Find where the given text appears and provide that cell's center as (x, y) coordinate. 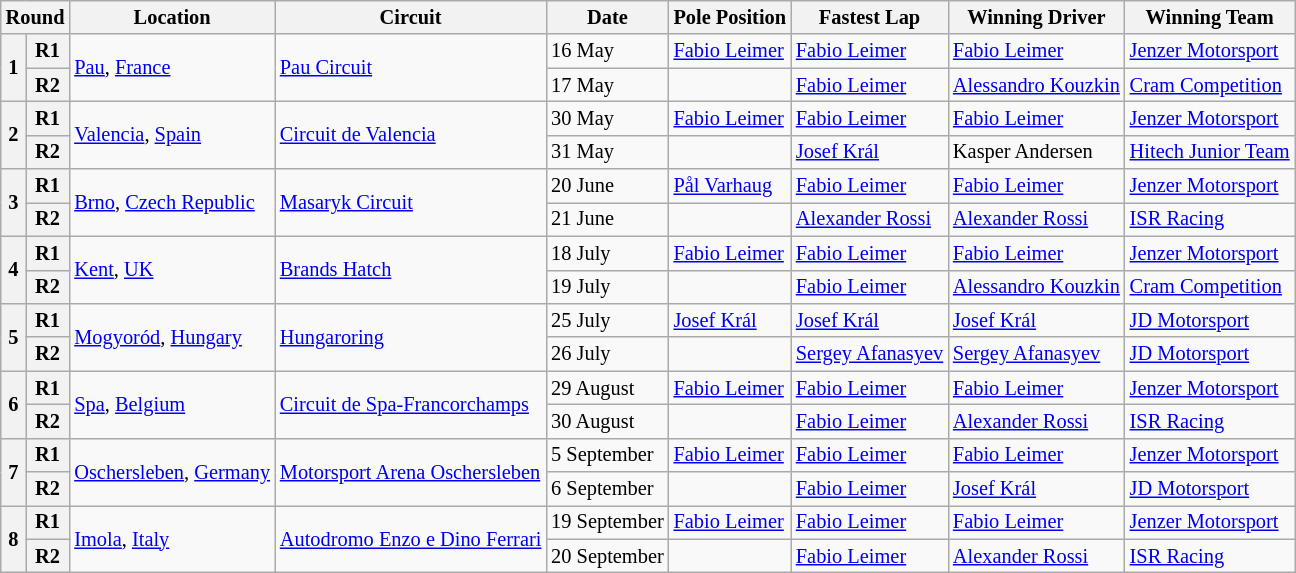
Kasper Andersen (1036, 152)
29 August (607, 388)
Mogyoród, Hungary (172, 336)
18 July (607, 253)
Hungaroring (410, 336)
Pål Varhaug (730, 186)
2 (14, 134)
Winning Team (1210, 17)
6 (14, 404)
30 May (607, 118)
Circuit (410, 17)
Imola, Italy (172, 538)
Masaryk Circuit (410, 202)
Pole Position (730, 17)
21 June (607, 219)
25 July (607, 320)
19 September (607, 522)
Oschersleben, Germany (172, 472)
31 May (607, 152)
Date (607, 17)
Circuit de Valencia (410, 134)
30 August (607, 421)
17 May (607, 85)
Fastest Lap (870, 17)
5 (14, 336)
4 (14, 270)
3 (14, 202)
20 September (607, 556)
Pau, France (172, 68)
Winning Driver (1036, 17)
20 June (607, 186)
Brno, Czech Republic (172, 202)
Kent, UK (172, 270)
Motorsport Arena Oschersleben (410, 472)
Round (36, 17)
16 May (607, 51)
Location (172, 17)
Brands Hatch (410, 270)
8 (14, 538)
26 July (607, 354)
Pau Circuit (410, 68)
5 September (607, 455)
Spa, Belgium (172, 404)
Valencia, Spain (172, 134)
1 (14, 68)
7 (14, 472)
Hitech Junior Team (1210, 152)
Autodromo Enzo e Dino Ferrari (410, 538)
19 July (607, 287)
Circuit de Spa-Francorchamps (410, 404)
6 September (607, 489)
